Pinpoint the cell where the given text exists, returning its (X, Y) midpoint coordinate. 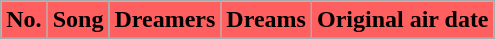
Dreamers (165, 20)
Original air date (402, 20)
Dreams (266, 20)
No. (24, 20)
Song (78, 20)
